Pinpoint the cell where the given text exists, returning its [X, Y] midpoint coordinate. 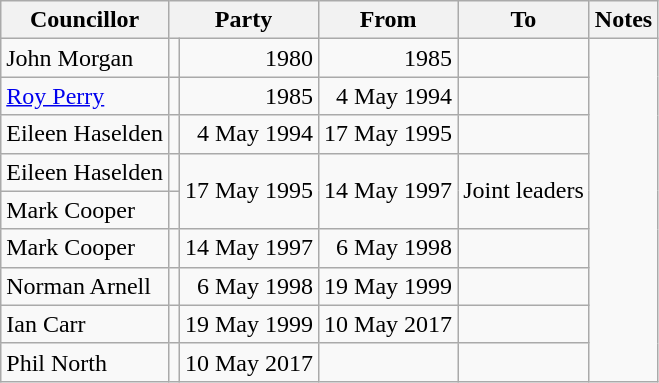
Party [243, 20]
Phil North [85, 362]
Ian Carr [85, 324]
Norman Arnell [85, 286]
Roy Perry [85, 96]
Joint leaders [524, 191]
To [524, 20]
John Morgan [85, 58]
From [388, 20]
Notes [623, 20]
Councillor [85, 20]
1980 [248, 58]
